From the cell containing the given text, extract its center point as [x, y] coordinate. 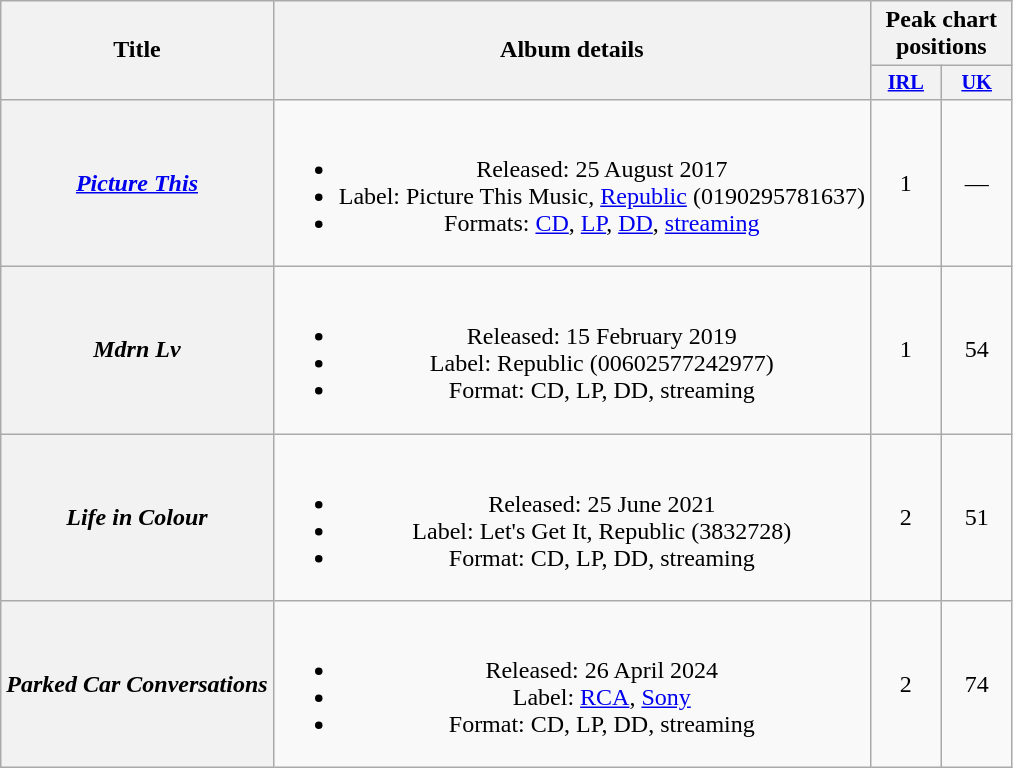
74 [976, 684]
54 [976, 350]
Released: 26 April 2024Label: RCA, SonyFormat: CD, LP, DD, streaming [572, 684]
Picture This [137, 182]
IRL [906, 83]
UK [976, 83]
Life in Colour [137, 518]
Peak chart positions [941, 34]
51 [976, 518]
Released: 25 August 2017Label: Picture This Music, Republic (0190295781637)Formats: CD, LP, DD, streaming [572, 182]
Released: 25 June 2021Label: Let's Get It, Republic (3832728)Format: CD, LP, DD, streaming [572, 518]
Parked Car Conversations [137, 684]
Released: 15 February 2019Label: Republic (00602577242977)Format: CD, LP, DD, streaming [572, 350]
Album details [572, 50]
Mdrn Lv [137, 350]
— [976, 182]
Title [137, 50]
